Extract the [X, Y] coordinate from the center of the cell holding the provided text.  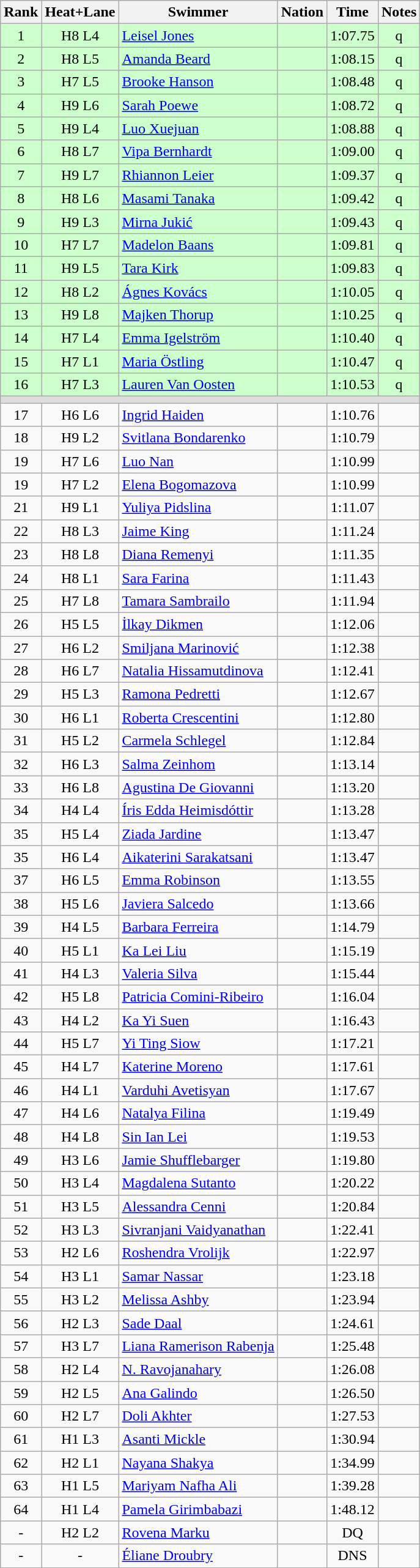
64 [21, 1509]
Tara Kirk [198, 268]
1:15.19 [353, 950]
Patricia Comini-Ribeiro [198, 997]
H2 L3 [80, 1323]
1:10.79 [353, 438]
53 [21, 1253]
Svitlana Bondarenko [198, 438]
39 [21, 927]
1:13.66 [353, 904]
12 [21, 292]
1:15.44 [353, 973]
1:11.94 [353, 601]
Doli Akhter [198, 1416]
Mirna Jukić [198, 221]
H3 L1 [80, 1276]
1:24.61 [353, 1323]
1:16.43 [353, 1020]
Smiljana Marinović [198, 648]
H3 L2 [80, 1299]
1:09.42 [353, 198]
H1 L5 [80, 1486]
49 [21, 1160]
H9 L3 [80, 221]
H9 L7 [80, 175]
İlkay Dikmen [198, 624]
Valeria Silva [198, 973]
H6 L1 [80, 718]
Diana Remenyi [198, 554]
Emma Igelström [198, 338]
Heat+Lane [80, 12]
H6 L2 [80, 648]
H8 L8 [80, 554]
H4 L1 [80, 1090]
Luo Nan [198, 461]
Alessandra Cenni [198, 1206]
8 [21, 198]
1:13.28 [353, 811]
1:19.49 [353, 1113]
Aikaterini Sarakatsani [198, 857]
DNS [353, 1556]
Amanda Beard [198, 59]
H8 L4 [80, 35]
H4 L4 [80, 811]
41 [21, 973]
H9 L4 [80, 128]
Rhiannon Leier [198, 175]
26 [21, 624]
Yi Ting Siow [198, 1044]
14 [21, 338]
1:22.41 [353, 1230]
Jaime King [198, 531]
Sara Farina [198, 578]
Nayana Shakya [198, 1463]
29 [21, 694]
1:09.83 [353, 268]
H3 L4 [80, 1183]
22 [21, 531]
11 [21, 268]
24 [21, 578]
H6 L5 [80, 880]
Varduhi Avetisyan [198, 1090]
Melissa Ashby [198, 1299]
44 [21, 1044]
21 [21, 508]
1:09.81 [353, 245]
H9 L6 [80, 105]
1:08.15 [353, 59]
1:20.22 [353, 1183]
1:13.14 [353, 764]
Roberta Crescentini [198, 718]
1:11.43 [353, 578]
Swimmer [198, 12]
1:12.67 [353, 694]
H7 L1 [80, 362]
Elena Bogomazova [198, 485]
38 [21, 904]
Majken Thorup [198, 315]
Jamie Shufflebarger [198, 1160]
1:23.18 [353, 1276]
1:08.72 [353, 105]
H5 L3 [80, 694]
57 [21, 1346]
17 [21, 415]
13 [21, 315]
H3 L7 [80, 1346]
30 [21, 718]
60 [21, 1416]
1:11.07 [353, 508]
Katerine Moreno [198, 1067]
H7 L2 [80, 485]
Sin Ian Lei [198, 1137]
Vipa Bernhardt [198, 152]
H4 L8 [80, 1137]
50 [21, 1183]
42 [21, 997]
1:12.84 [353, 741]
Ágnes Kovács [198, 292]
H1 L3 [80, 1440]
H7 L4 [80, 338]
Pamela Girimbabazi [198, 1509]
1:10.25 [353, 315]
H9 L8 [80, 315]
1:13.20 [353, 787]
55 [21, 1299]
Sade Daal [198, 1323]
Íris Edda Heimisdóttir [198, 811]
H2 L1 [80, 1463]
1:12.38 [353, 648]
H4 L7 [80, 1067]
Notes [399, 12]
H8 L6 [80, 198]
1:16.04 [353, 997]
1:11.24 [353, 531]
1:20.84 [353, 1206]
Sarah Poewe [198, 105]
1:17.67 [353, 1090]
H9 L2 [80, 438]
1:10.47 [353, 362]
56 [21, 1323]
H4 L3 [80, 973]
Rovena Marku [198, 1533]
1:30.94 [353, 1440]
H5 L4 [80, 834]
H7 L7 [80, 245]
1:12.06 [353, 624]
Salma Zeinhom [198, 764]
1:39.28 [353, 1486]
Roshendra Vrolijk [198, 1253]
1:26.50 [353, 1393]
H6 L7 [80, 671]
H5 L7 [80, 1044]
H6 L8 [80, 787]
H3 L6 [80, 1160]
1:11.35 [353, 554]
7 [21, 175]
61 [21, 1440]
Carmela Schlegel [198, 741]
1:10.05 [353, 292]
H3 L3 [80, 1230]
Ziada Jardine [198, 834]
1:09.00 [353, 152]
H2 L4 [80, 1369]
H4 L5 [80, 927]
Sivranjani Vaidyanathan [198, 1230]
H6 L6 [80, 415]
28 [21, 671]
40 [21, 950]
H8 L1 [80, 578]
52 [21, 1230]
H4 L6 [80, 1113]
H9 L5 [80, 268]
H2 L6 [80, 1253]
Magdalena Sutanto [198, 1183]
1:25.48 [353, 1346]
1 [21, 35]
Ana Galindo [198, 1393]
H5 L5 [80, 624]
Maria Östling [198, 362]
Ingrid Haiden [198, 415]
1:14.79 [353, 927]
H7 L3 [80, 385]
1:10.40 [353, 338]
25 [21, 601]
58 [21, 1369]
Yuliya Pidslina [198, 508]
27 [21, 648]
H7 L6 [80, 461]
15 [21, 362]
16 [21, 385]
H5 L1 [80, 950]
1:10.53 [353, 385]
H5 L2 [80, 741]
1:17.21 [353, 1044]
3 [21, 82]
Ramona Pedretti [198, 694]
1:09.43 [353, 221]
63 [21, 1486]
Ka Lei Liu [198, 950]
10 [21, 245]
H8 L2 [80, 292]
H2 L2 [80, 1533]
H6 L4 [80, 857]
37 [21, 880]
6 [21, 152]
Natalia Hissamutdinova [198, 671]
1:10.76 [353, 415]
1:34.99 [353, 1463]
43 [21, 1020]
31 [21, 741]
48 [21, 1137]
Leisel Jones [198, 35]
54 [21, 1276]
Agustina De Giovanni [198, 787]
Ka Yi Suen [198, 1020]
H7 L5 [80, 82]
H5 L8 [80, 997]
1:23.94 [353, 1299]
H3 L5 [80, 1206]
1:19.53 [353, 1137]
H8 L7 [80, 152]
H8 L5 [80, 59]
H5 L6 [80, 904]
Natalya Filina [198, 1113]
H9 L1 [80, 508]
H2 L7 [80, 1416]
2 [21, 59]
1:12.80 [353, 718]
51 [21, 1206]
Barbara Ferreira [198, 927]
34 [21, 811]
1:27.53 [353, 1416]
1:13.55 [353, 880]
H2 L5 [80, 1393]
1:22.97 [353, 1253]
9 [21, 221]
5 [21, 128]
Emma Robinson [198, 880]
Mariyam Nafha Ali [198, 1486]
Samar Nassar [198, 1276]
18 [21, 438]
Time [353, 12]
1:12.41 [353, 671]
46 [21, 1090]
1:08.48 [353, 82]
Madelon Baans [198, 245]
32 [21, 764]
Tamara Sambrailo [198, 601]
1:17.61 [353, 1067]
1:19.80 [353, 1160]
Javiera Salcedo [198, 904]
Lauren Van Oosten [198, 385]
Rank [21, 12]
1:08.88 [353, 128]
Asanti Mickle [198, 1440]
H4 L2 [80, 1020]
1:07.75 [353, 35]
H1 L4 [80, 1509]
1:48.12 [353, 1509]
33 [21, 787]
23 [21, 554]
Luo Xuejuan [198, 128]
DQ [353, 1533]
62 [21, 1463]
4 [21, 105]
H8 L3 [80, 531]
Brooke Hanson [198, 82]
Masami Tanaka [198, 198]
45 [21, 1067]
H6 L3 [80, 764]
Éliane Droubry [198, 1556]
N. Ravojanahary [198, 1369]
Nation [302, 12]
1:26.08 [353, 1369]
Liana Ramerison Rabenja [198, 1346]
59 [21, 1393]
47 [21, 1113]
1:09.37 [353, 175]
H7 L8 [80, 601]
